Find where the given text appears and provide that cell's center as [x, y] coordinate. 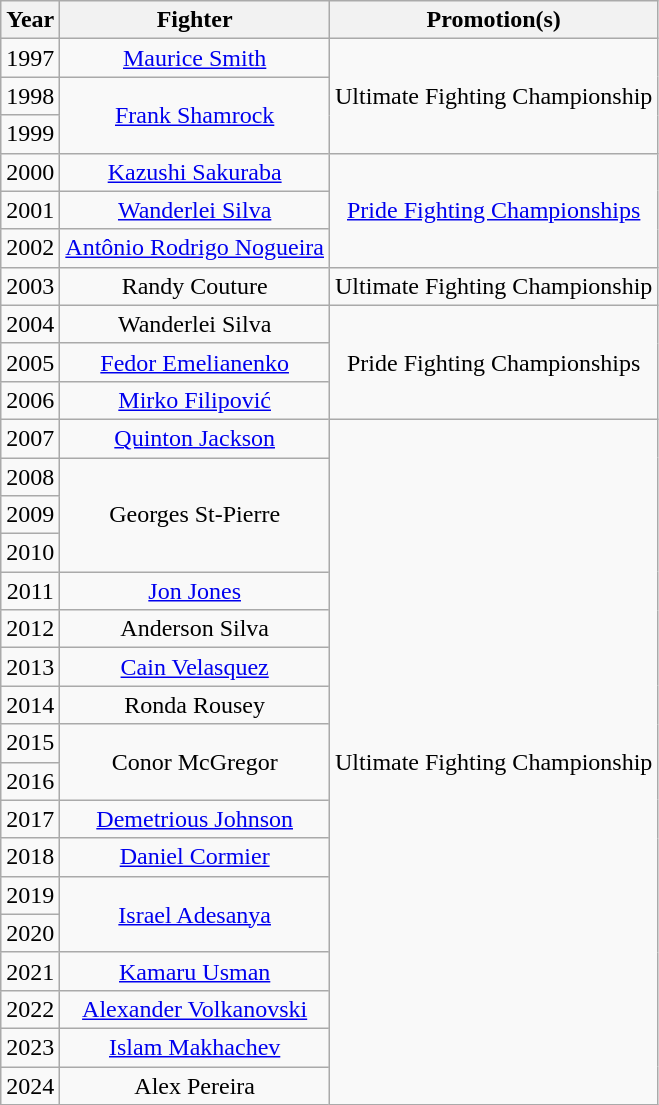
2013 [30, 667]
Year [30, 20]
Georges St-Pierre [195, 515]
Cain Velasquez [195, 667]
2006 [30, 400]
2000 [30, 172]
Fighter [195, 20]
2022 [30, 1009]
Demetrious Johnson [195, 819]
Kamaru Usman [195, 971]
Mirko Filipović [195, 400]
Jon Jones [195, 591]
1998 [30, 96]
Daniel Cormier [195, 857]
2009 [30, 515]
2020 [30, 933]
2005 [30, 362]
2014 [30, 705]
2017 [30, 819]
2018 [30, 857]
2001 [30, 210]
2021 [30, 971]
Ronda Rousey [195, 705]
Islam Makhachev [195, 1047]
1997 [30, 58]
2015 [30, 743]
2019 [30, 895]
Anderson Silva [195, 629]
2011 [30, 591]
Conor McGregor [195, 762]
Kazushi Sakuraba [195, 172]
2024 [30, 1085]
Promotion(s) [494, 20]
Randy Couture [195, 286]
Frank Shamrock [195, 115]
2004 [30, 324]
2016 [30, 781]
Alexander Volkanovski [195, 1009]
Quinton Jackson [195, 438]
2023 [30, 1047]
Alex Pereira [195, 1085]
2003 [30, 286]
Antônio Rodrigo Nogueira [195, 248]
Israel Adesanya [195, 914]
Fedor Emelianenko [195, 362]
2002 [30, 248]
2010 [30, 553]
Maurice Smith [195, 58]
2007 [30, 438]
2008 [30, 477]
1999 [30, 134]
2012 [30, 629]
